Provide the [x, y] coordinate of the cell's center where the given text is located.  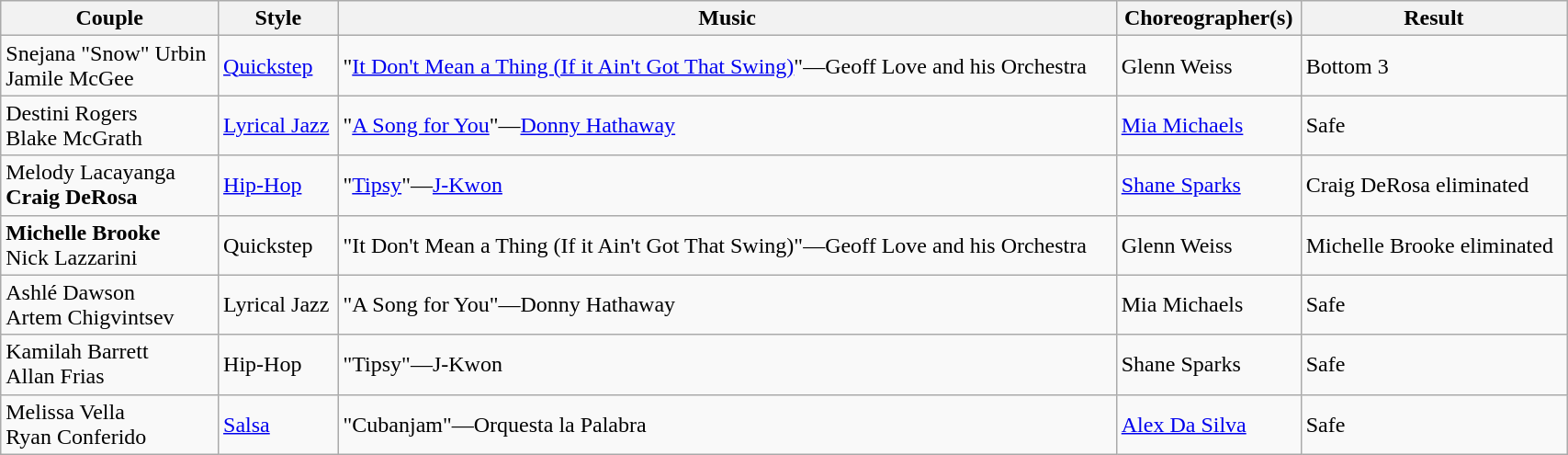
Destini RogersBlake McGrath [110, 125]
Music [728, 18]
Kamilah BarrettAllan Frias [110, 364]
Choreographer(s) [1209, 18]
Craig DeRosa eliminated [1434, 186]
Melissa VellaRyan Conferido [110, 425]
Alex Da Silva [1209, 425]
Snejana "Snow" UrbinJamile McGee [110, 66]
Ashlé DawsonArtem Chigvintsev [110, 305]
Michelle Brooke eliminated [1434, 245]
"Cubanjam"—Orquesta la Palabra [728, 425]
Michelle BrookeNick Lazzarini [110, 245]
Bottom 3 [1434, 66]
Couple [110, 18]
Style [278, 18]
Result [1434, 18]
Salsa [278, 425]
Melody LacayangaCraig DeRosa [110, 186]
